Return [X, Y] of the center of cell containing provided text 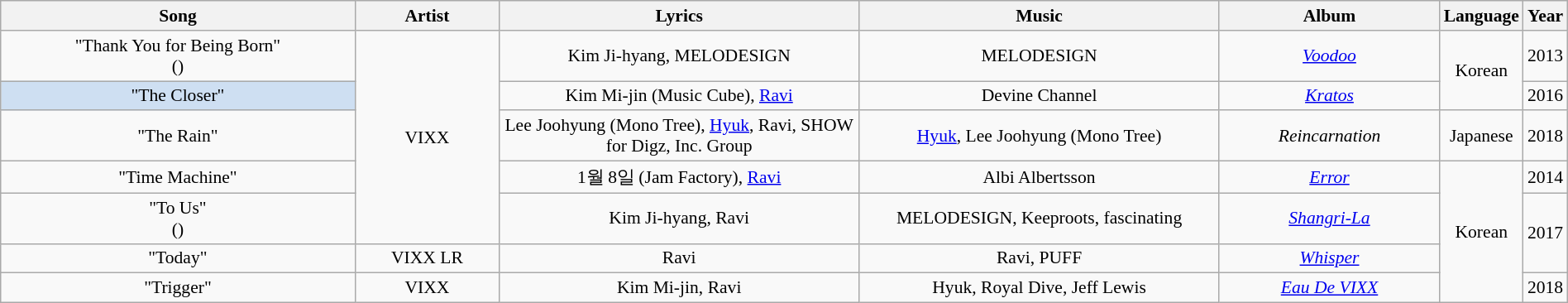
Hyuk, Royal Dive, Jeff Lewis [1040, 288]
"Time Machine" [178, 177]
"Today" [178, 258]
Reincarnation [1329, 136]
"The Closer" [178, 96]
Ravi, PUFF [1040, 258]
Kim Mi-jin, Ravi [680, 288]
Artist [427, 16]
Voodoo [1329, 55]
Albi Albertsson [1040, 177]
"Trigger" [178, 288]
2016 [1545, 96]
Song [178, 16]
Lyrics [680, 16]
Japanese [1482, 136]
2013 [1545, 55]
Ravi [680, 258]
Language [1482, 16]
Kim Ji-hyang, Ravi [680, 219]
Shangri-La [1329, 219]
"To Us" () [178, 219]
Album [1329, 16]
1월 8일 (Jam Factory), Ravi [680, 177]
Year [1545, 16]
"Thank You for Being Born"() [178, 55]
Music [1040, 16]
Kratos [1329, 96]
MELODESIGN, Keeproots, fascinating [1040, 219]
VIXX LR [427, 258]
Eau De VIXX [1329, 288]
Lee Joohyung (Mono Tree), Hyuk, Ravi, SHOW for Digz, Inc. Group [680, 136]
Kim Mi-jin (Music Cube), Ravi [680, 96]
Error [1329, 177]
Whisper [1329, 258]
2017 [1545, 233]
Kim Ji-hyang, MELODESIGN [680, 55]
Hyuk, Lee Joohyung (Mono Tree) [1040, 136]
"The Rain" [178, 136]
MELODESIGN [1040, 55]
Devine Channel [1040, 96]
2014 [1545, 177]
